Locate the cell with the specified text and output its [x, y] center coordinate. 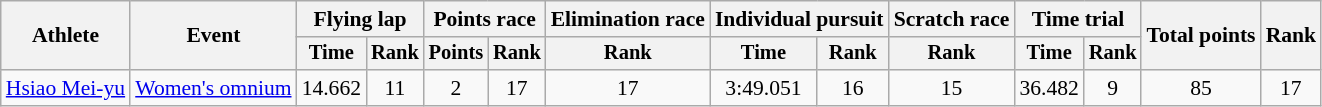
Women's omnium [213, 88]
Total points [1200, 36]
Event [213, 36]
Individual pursuit [800, 19]
Scratch race [952, 19]
11 [395, 88]
Athlete [66, 36]
Hsiao Mei-yu [66, 88]
36.482 [1048, 88]
15 [952, 88]
14.662 [332, 88]
3:49.051 [764, 88]
9 [1113, 88]
Points race [485, 19]
85 [1200, 88]
Time trial [1078, 19]
Elimination race [628, 19]
16 [853, 88]
Points [456, 54]
Flying lap [360, 19]
2 [456, 88]
